Output the [x, y] coordinate of the center of the cell containing the given text.  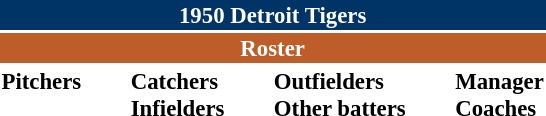
1950 Detroit Tigers [272, 15]
Roster [272, 48]
